Scan for the cell matching the given text and deliver its [X, Y] coordinate at center. 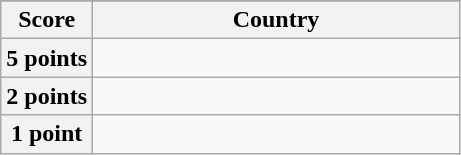
5 points [47, 58]
1 point [47, 134]
Country [276, 20]
Score [47, 20]
2 points [47, 96]
